Pinpoint the cell where the given text exists, returning its (x, y) midpoint coordinate. 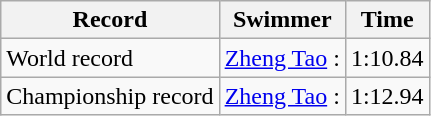
Record (110, 20)
1:12.94 (387, 96)
Championship record (110, 96)
Swimmer (282, 20)
World record (110, 58)
1:10.84 (387, 58)
Time (387, 20)
